Identify which cell holds the provided text, then report its (x, y) central coordinate. 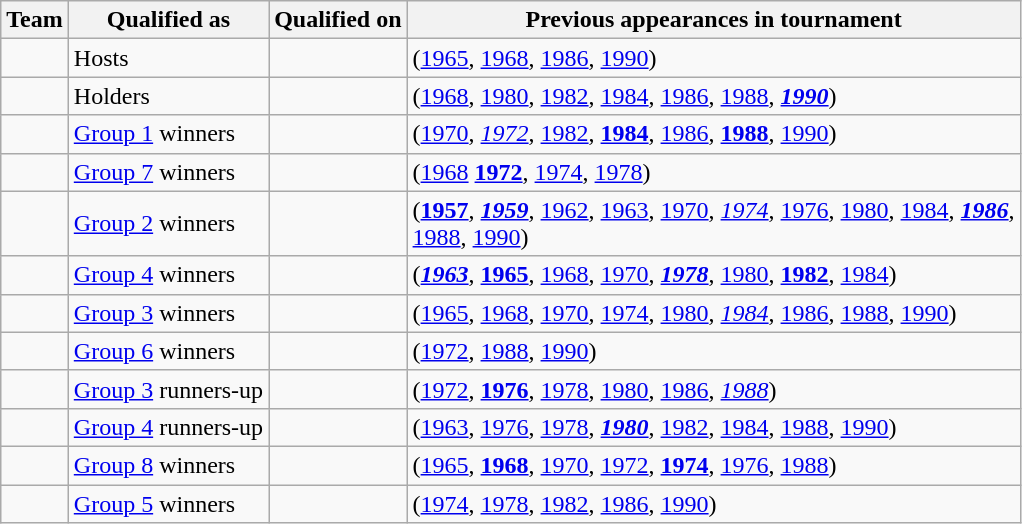
(1974, 1978, 1982, 1986, 1990) (714, 503)
Group 4 winners (168, 275)
Group 8 winners (168, 465)
(1972, 1976, 1978, 1980, 1986, 1988) (714, 389)
Group 3 runners-up (168, 389)
Holders (168, 96)
Group 3 winners (168, 313)
Hosts (168, 58)
(1970, 1972, 1982, 1984, 1986, 1988, 1990) (714, 134)
Group 4 runners-up (168, 427)
Group 1 winners (168, 134)
Group 7 winners (168, 172)
(1963, 1976, 1978, 1980, 1982, 1984, 1988, 1990) (714, 427)
(1972, 1988, 1990) (714, 351)
(1965, 1968, 1970, 1974, 1980, 1984, 1986, 1988, 1990) (714, 313)
(1965, 1968, 1970, 1972, 1974, 1976, 1988) (714, 465)
(1957, 1959, 1962, 1963, 1970, 1974, 1976, 1980, 1984, 1986,1988, 1990) (714, 224)
Team (35, 20)
(1968 1972, 1974, 1978) (714, 172)
Group 6 winners (168, 351)
Previous appearances in tournament (714, 20)
Group 2 winners (168, 224)
Qualified on (338, 20)
Qualified as (168, 20)
(1968, 1980, 1982, 1984, 1986, 1988, 1990) (714, 96)
(1965, 1968, 1986, 1990) (714, 58)
(1963, 1965, 1968, 1970, 1978, 1980, 1982, 1984) (714, 275)
Group 5 winners (168, 503)
